Return (x, y) of the center of cell containing provided text 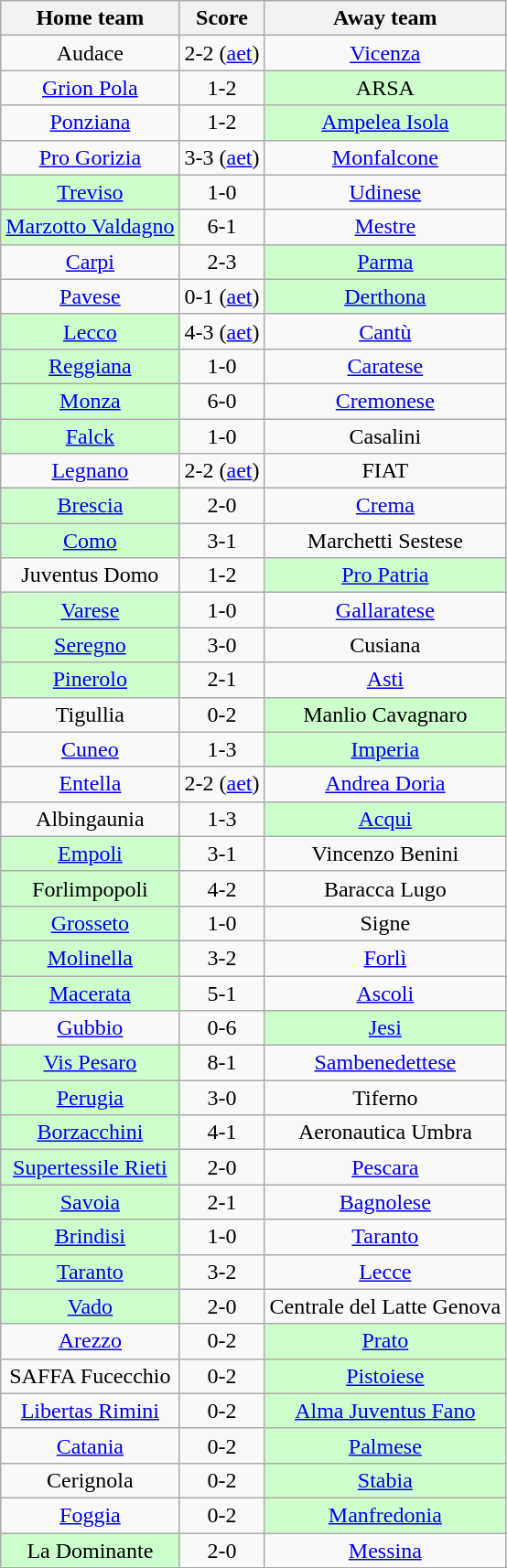
Falck (90, 436)
La Dominante (90, 1551)
Home team (90, 18)
Manfredonia (385, 1515)
Vincenzo Benini (385, 854)
Alma Juventus Fano (385, 1411)
Pescara (385, 1167)
Catania (90, 1445)
Juventus Domo (90, 575)
Albingaunia (90, 819)
Cantù (385, 331)
Centrale del Latte Genova (385, 1306)
Score (221, 18)
Acqui (385, 819)
Baracca Lugo (385, 888)
Carpi (90, 262)
Varese (90, 610)
Tigullia (90, 714)
Vicenza (385, 53)
Cremonese (385, 401)
Asti (385, 680)
8-1 (221, 1063)
2-3 (221, 262)
Lecco (90, 331)
Vis Pesaro (90, 1063)
Entella (90, 784)
3-3 (aet) (221, 157)
Pro Gorizia (90, 157)
Mestre (385, 227)
Signe (385, 923)
0-6 (221, 1028)
Aeronautica Umbra (385, 1133)
Audace (90, 53)
Savoia (90, 1202)
Marzotto Valdagno (90, 227)
Legnano (90, 471)
Perugia (90, 1098)
SAFFA Fucecchio (90, 1376)
Ascoli (385, 993)
Monfalcone (385, 157)
Ampelea Isola (385, 123)
Libertas Rimini (90, 1411)
Seregno (90, 645)
Marchetti Sestese (385, 541)
Imperia (385, 749)
6-0 (221, 401)
Arezzo (90, 1341)
Forlì (385, 958)
Supertessile Rieti (90, 1167)
Cuneo (90, 749)
Pavese (90, 296)
Palmese (385, 1445)
Brindisi (90, 1237)
Borzacchini (90, 1133)
Treviso (90, 192)
4-2 (221, 888)
Gallaratese (385, 610)
Macerata (90, 993)
Away team (385, 18)
Casalini (385, 436)
Pistoiese (385, 1376)
Reggiana (90, 366)
Andrea Doria (385, 784)
Empoli (90, 854)
Ponziana (90, 123)
4-1 (221, 1133)
Como (90, 541)
Bagnolese (385, 1202)
Grosseto (90, 923)
Cerignola (90, 1480)
Molinella (90, 958)
Sambenedettese (385, 1063)
5-1 (221, 993)
Derthona (385, 296)
ARSA (385, 88)
Vado (90, 1306)
Prato (385, 1341)
Caratese (385, 366)
Monza (90, 401)
Gubbio (90, 1028)
Brescia (90, 506)
Pinerolo (90, 680)
Crema (385, 506)
6-1 (221, 227)
Pro Patria (385, 575)
Jesi (385, 1028)
Cusiana (385, 645)
Grion Pola (90, 88)
0-1 (aet) (221, 296)
4-3 (aet) (221, 331)
Parma (385, 262)
Manlio Cavagnaro (385, 714)
Tiferno (385, 1098)
Lecce (385, 1272)
Udinese (385, 192)
Messina (385, 1551)
FIAT (385, 471)
Stabia (385, 1480)
Foggia (90, 1515)
Forlimpopoli (90, 888)
